Search for the cell housing the specified text and yield its (X, Y) center coordinate. 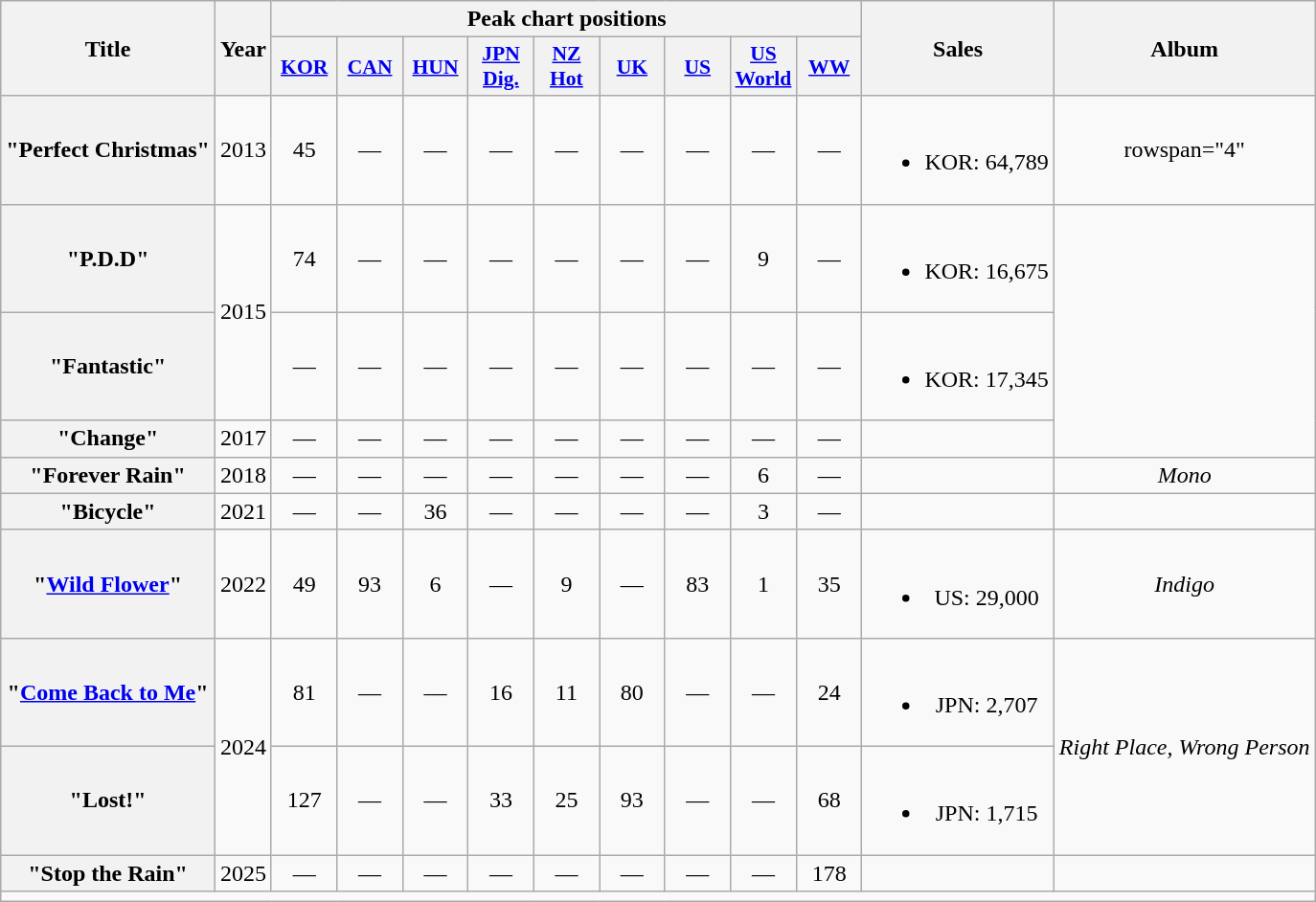
2018 (243, 475)
KOR: 17,345 (958, 366)
Album (1184, 48)
33 (501, 801)
68 (828, 801)
"Change" (108, 439)
Title (108, 48)
80 (632, 691)
Right Place, Wrong Person (1184, 746)
"Lost!" (108, 801)
KOR: 64,789 (958, 149)
2021 (243, 511)
US: 29,000 (958, 584)
JPN: 1,715 (958, 801)
Year (243, 48)
49 (304, 584)
KOR: 16,675 (958, 259)
35 (828, 584)
"Wild Flower" (108, 584)
83 (697, 584)
JPNDig. (501, 67)
"Forever Rain" (108, 475)
HUN (435, 67)
36 (435, 511)
11 (566, 691)
"Fantastic" (108, 366)
NZHot (566, 67)
UK (632, 67)
"P.D.D" (108, 259)
2022 (243, 584)
Peak chart positions (566, 19)
Sales (958, 48)
127 (304, 801)
3 (764, 511)
178 (828, 872)
Mono (1184, 475)
Indigo (1184, 584)
74 (304, 259)
2013 (243, 149)
CAN (370, 67)
USWorld (764, 67)
25 (566, 801)
"Bicycle" (108, 511)
2024 (243, 746)
1 (764, 584)
rowspan="4" (1184, 149)
US (697, 67)
81 (304, 691)
WW (828, 67)
"Come Back to Me" (108, 691)
2015 (243, 312)
2025 (243, 872)
2017 (243, 439)
45 (304, 149)
16 (501, 691)
JPN: 2,707 (958, 691)
24 (828, 691)
"Stop the Rain" (108, 872)
"Perfect Christmas" (108, 149)
KOR (304, 67)
